Provide the (X, Y) coordinate of the cell's center where the given text is located.  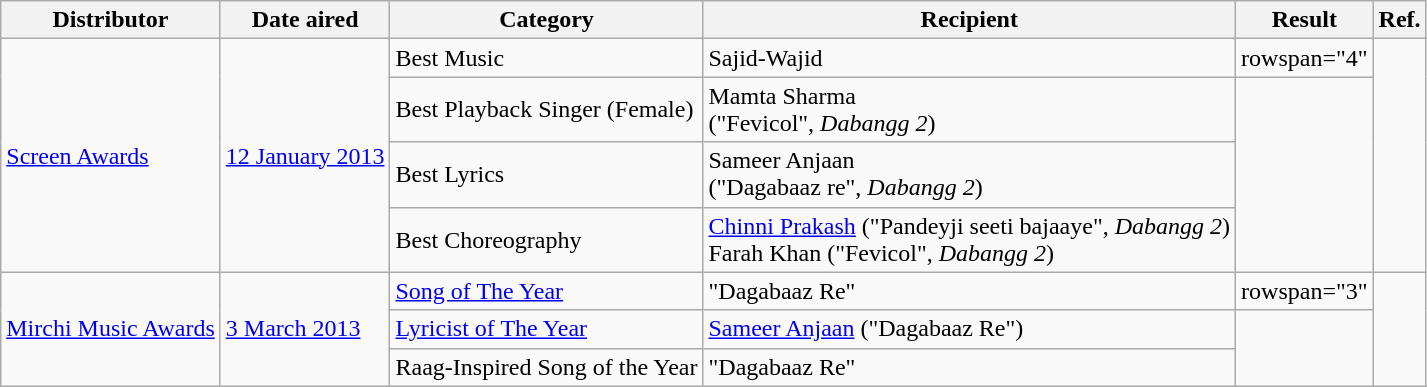
Song of The Year (546, 291)
Sajid-Wajid (970, 58)
Mirchi Music Awards (111, 329)
Ref. (1400, 20)
Best Lyrics (546, 174)
3 March 2013 (305, 329)
rowspan="3" (1305, 291)
Chinni Prakash ("Pandeyji seeti bajaaye", Dabangg 2) Farah Khan ("Fevicol", Dabangg 2) (970, 240)
Best Music (546, 58)
Best Playback Singer (Female) (546, 110)
Sameer Anjaan ("Dagabaaz Re") (970, 329)
Sameer Anjaan("Dagabaaz re", Dabangg 2) (970, 174)
Date aired (305, 20)
Recipient (970, 20)
rowspan="4" (1305, 58)
Category (546, 20)
Mamta Sharma ("Fevicol", Dabangg 2) (970, 110)
Lyricist of The Year (546, 329)
Raag-Inspired Song of the Year (546, 367)
Best Choreography (546, 240)
Screen Awards (111, 156)
Result (1305, 20)
Distributor (111, 20)
12 January 2013 (305, 156)
